Output the (x, y) coordinate of the center of the cell containing the given text.  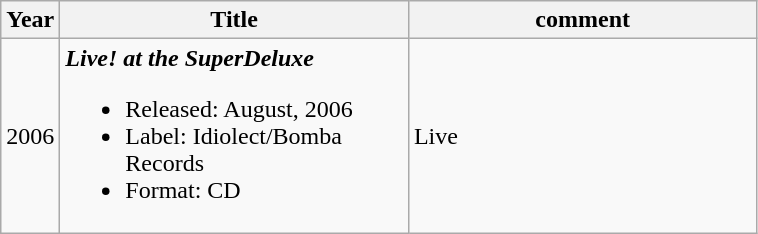
Title (234, 20)
Live (582, 136)
2006 (30, 136)
comment (582, 20)
Live! at the SuperDeluxeReleased: August, 2006Label: Idiolect/Bomba Records Format: CD (234, 136)
Year (30, 20)
